Locate the cell with the specified text and output its [X, Y] center coordinate. 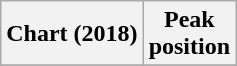
Chart (2018) [72, 34]
Peak position [189, 34]
